Provide the (x, y) coordinate of the cell's center where the given text is located.  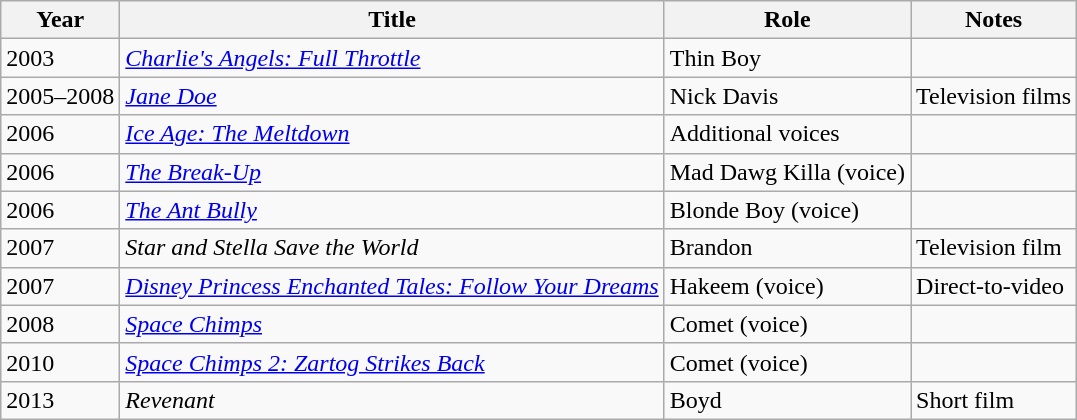
2003 (60, 58)
2010 (60, 362)
The Break-Up (392, 172)
Television film (994, 248)
Blonde Boy (voice) (787, 210)
Disney Princess Enchanted Tales: Follow Your Dreams (392, 286)
Title (392, 20)
2013 (60, 400)
Notes (994, 20)
Jane Doe (392, 96)
Space Chimps (392, 324)
Short film (994, 400)
The Ant Bully (392, 210)
Boyd (787, 400)
Hakeem (voice) (787, 286)
Brandon (787, 248)
Additional voices (787, 134)
Year (60, 20)
2008 (60, 324)
Role (787, 20)
Space Chimps 2: Zartog Strikes Back (392, 362)
Ice Age: The Meltdown (392, 134)
Mad Dawg Killa (voice) (787, 172)
Thin Boy (787, 58)
Star and Stella Save the World (392, 248)
Revenant (392, 400)
2005–2008 (60, 96)
Charlie's Angels: Full Throttle (392, 58)
Direct-to-video (994, 286)
Nick Davis (787, 96)
Television films (994, 96)
